Return the (X, Y) coordinate for the center point of the cell that contains the specified text.  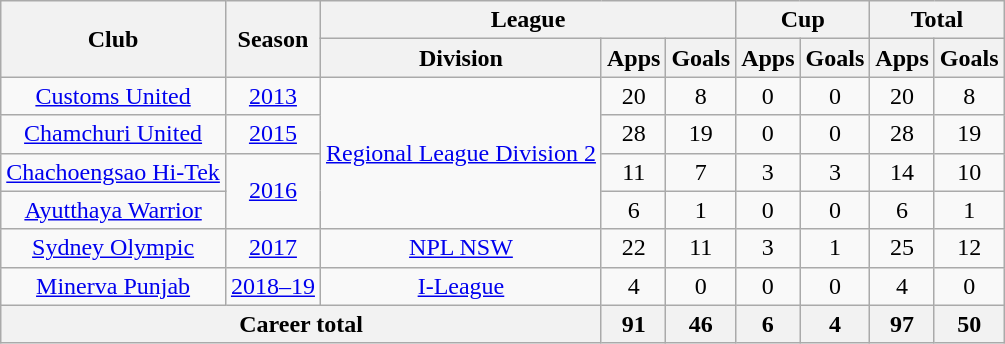
League (528, 20)
Total (937, 20)
12 (969, 248)
Cup (803, 20)
Chachoengsao Hi-Tek (114, 172)
25 (902, 248)
Minerva Punjab (114, 286)
Division (460, 58)
NPL NSW (460, 248)
46 (701, 324)
Club (114, 39)
2013 (272, 96)
14 (902, 172)
I-League (460, 286)
2015 (272, 134)
Ayutthaya Warrior (114, 210)
97 (902, 324)
Season (272, 39)
Career total (302, 324)
2017 (272, 248)
22 (633, 248)
2018–19 (272, 286)
Regional League Division 2 (460, 153)
2016 (272, 191)
91 (633, 324)
Sydney Olympic (114, 248)
Chamchuri United (114, 134)
7 (701, 172)
50 (969, 324)
10 (969, 172)
Customs United (114, 96)
